Extract the [X, Y] coordinate from the center of the cell holding the provided text.  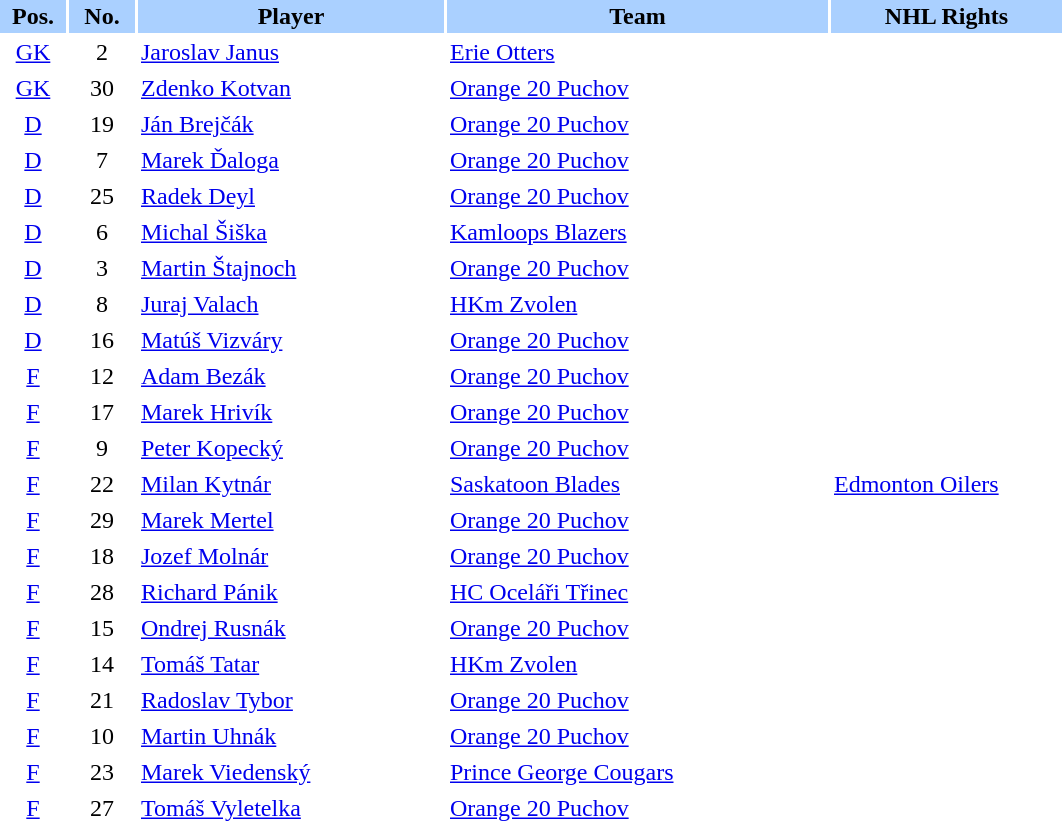
7 [102, 160]
Martin Štajnoch [291, 268]
Jozef Molnár [291, 556]
Radek Deyl [291, 196]
Saskatoon Blades [638, 484]
Erie Otters [638, 52]
NHL Rights [946, 16]
Adam Bezák [291, 376]
8 [102, 304]
16 [102, 340]
Juraj Valach [291, 304]
Ján Brejčák [291, 124]
15 [102, 628]
9 [102, 448]
18 [102, 556]
Marek Viedenský [291, 772]
Ondrej Rusnák [291, 628]
Kamloops Blazers [638, 232]
22 [102, 484]
HC Oceláři Třinec [638, 592]
23 [102, 772]
17 [102, 412]
Edmonton Oilers [946, 484]
Tomáš Tatar [291, 664]
Marek Mertel [291, 520]
30 [102, 88]
Matúš Vizváry [291, 340]
29 [102, 520]
Michal Šiška [291, 232]
Radoslav Tybor [291, 700]
Richard Pánik [291, 592]
Milan Kytnár [291, 484]
19 [102, 124]
10 [102, 736]
Pos. [33, 16]
No. [102, 16]
Peter Kopecký [291, 448]
Prince George Cougars [638, 772]
25 [102, 196]
12 [102, 376]
3 [102, 268]
Player [291, 16]
Marek Ďaloga [291, 160]
Marek Hrivík [291, 412]
28 [102, 592]
Jaroslav Janus [291, 52]
Martin Uhnák [291, 736]
2 [102, 52]
21 [102, 700]
14 [102, 664]
Zdenko Kotvan [291, 88]
Team [638, 16]
6 [102, 232]
